Find where the given text appears and provide that cell's center as [x, y] coordinate. 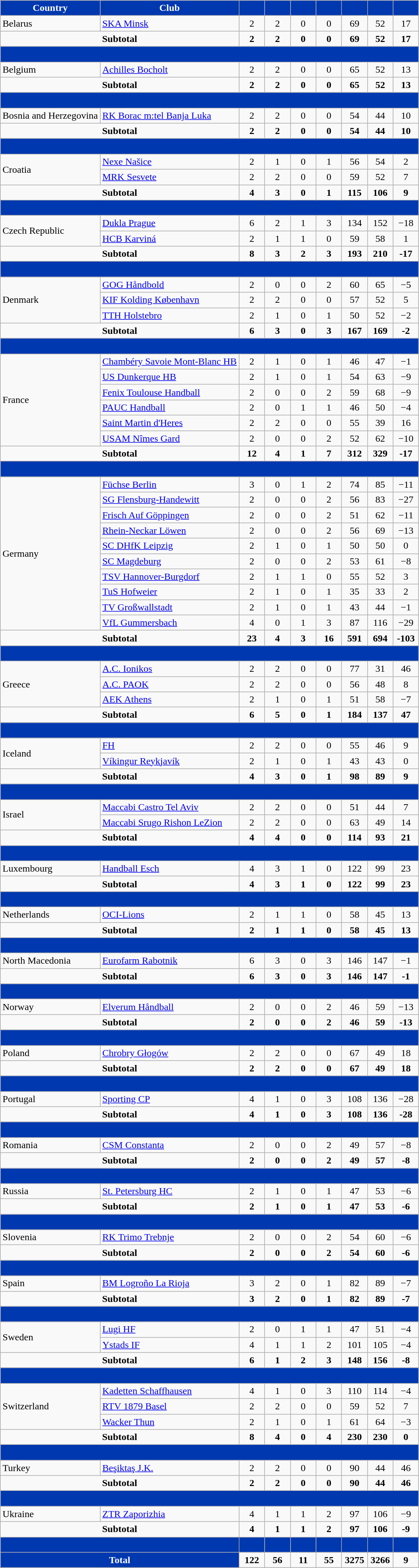
SG Flensburg-Handewitt [170, 500]
14 [406, 822]
Luxembourg [50, 868]
Norway [50, 1007]
−3 [406, 1421]
167 [355, 331]
Maccabi Castro Tel Aviv [170, 807]
148 [355, 1360]
CSM Constanta [170, 1145]
3275 [355, 1560]
Handball Esch [170, 868]
A.C. Ionikos [170, 669]
VfL Gummersbach [170, 623]
−18 [406, 223]
64 [380, 1421]
31 [380, 669]
US Dunkerque HB [170, 377]
−5 [406, 285]
TSV Hannover-Burgdorf [170, 576]
329 [380, 454]
Wacker Thun [170, 1421]
93 [380, 838]
134 [355, 223]
193 [355, 254]
116 [380, 623]
USAM Nîmes Gard [170, 438]
-13 [406, 1022]
France [50, 400]
Ystads IF [170, 1345]
12 [252, 454]
77 [355, 669]
FH [170, 746]
Czech Republic [50, 231]
−10 [406, 438]
Croatia [50, 169]
Füchse Berlin [170, 484]
152 [380, 223]
-28 [406, 1114]
-1 [406, 976]
Club [170, 8]
98 [355, 776]
MRK Sesvete [170, 177]
-7 [406, 1299]
101 [355, 1345]
RK Borac m:tel Banja Luka [170, 115]
Turkey [50, 1468]
Portugal [50, 1099]
156 [380, 1360]
Romania [50, 1145]
210 [380, 254]
Rhein-Neckar Löwen [170, 530]
−2 [406, 315]
33 [380, 592]
TV Großwallstadt [170, 607]
Belgium [50, 69]
Saint Martin d'Heres [170, 423]
Iceland [50, 753]
SC DHfK Leipzig [170, 546]
BM Logroño La Rioja [170, 1283]
Netherlands [50, 914]
Kadetten Schaffhausen [170, 1391]
Frisch Auf Göppingen [170, 515]
Nexe Našice [170, 161]
Fenix Toulouse Handball [170, 392]
Dukla Prague [170, 223]
KIF Kolding København [170, 300]
21 [406, 838]
−29 [406, 623]
Denmark [50, 300]
TuS Hofweier [170, 592]
RTV 1879 Basel [170, 1406]
Country [50, 8]
184 [355, 715]
312 [355, 454]
83 [380, 500]
A.C. PAOK [170, 684]
Switzerland [50, 1406]
HCB Karviná [170, 239]
RK Trimo Trebnje [170, 1237]
591 [355, 638]
115 [355, 193]
Poland [50, 1053]
−27 [406, 500]
OCI-Lions [170, 914]
Ukraine [50, 1514]
169 [380, 331]
GOG Håndbold [170, 285]
-2 [406, 331]
Spain [50, 1283]
-103 [406, 638]
Beşiktaş J.K. [170, 1468]
Eurofarm Rabotnik [170, 961]
137 [380, 715]
105 [380, 1345]
Bosnia and Herzegovina [50, 115]
Chambéry Savoie Mont-Blanc HB [170, 361]
Lugi HF [170, 1329]
11 [303, 1560]
68 [380, 392]
-9 [406, 1529]
SKA Minsk [170, 23]
Russia [50, 1191]
39 [380, 423]
Slovenia [50, 1237]
Israel [50, 815]
87 [355, 623]
694 [380, 638]
−28 [406, 1099]
Sporting CP [170, 1099]
Elverum Håndball [170, 1007]
Germany [50, 554]
ZTR Zaporizhia [170, 1514]
Achilles Bocholt [170, 69]
Sweden [50, 1337]
SC Magdeburg [170, 561]
74 [355, 484]
Greece [50, 684]
Belarus [50, 23]
AEK Athens [170, 700]
TTH Holstebro [170, 315]
PAUC Handball [170, 407]
Chrobry Głogów [170, 1053]
35 [355, 592]
85 [380, 484]
North Macedonia [50, 961]
48 [380, 684]
3266 [380, 1560]
Maccabi Srugo Rishon LeZion [170, 822]
110 [355, 1391]
Víkingur Reykjavík [170, 761]
Total [120, 1560]
St. Petersburg HC [170, 1191]
